Return the [x, y] coordinate for the center point of the cell that contains the specified text.  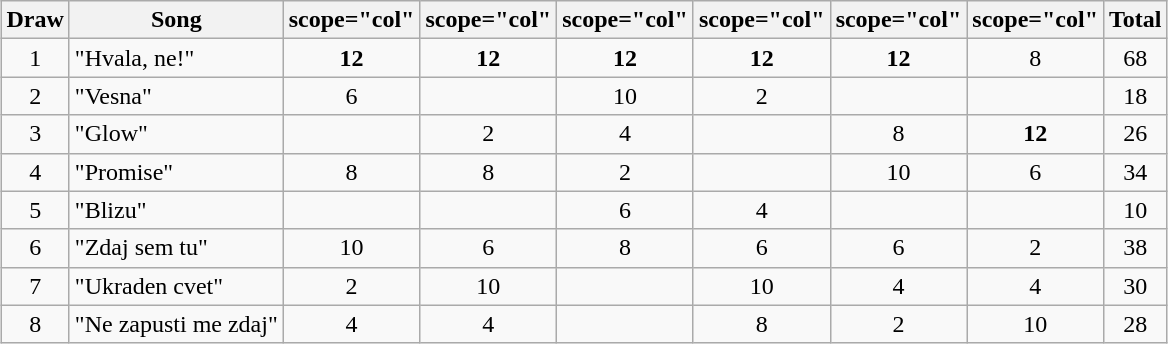
7 [35, 286]
38 [1136, 248]
30 [1136, 286]
"Ukraden cvet" [176, 286]
"Hvala, ne!" [176, 58]
"Vesna" [176, 96]
68 [1136, 58]
3 [35, 134]
"Ne zapusti me zdaj" [176, 324]
Draw [35, 20]
Total [1136, 20]
"Blizu" [176, 210]
34 [1136, 172]
"Glow" [176, 134]
Song [176, 20]
26 [1136, 134]
5 [35, 210]
18 [1136, 96]
"Promise" [176, 172]
"Zdaj sem tu" [176, 248]
28 [1136, 324]
1 [35, 58]
